Capture the cell that displays the provided text and extract its [x, y] central coordinate. 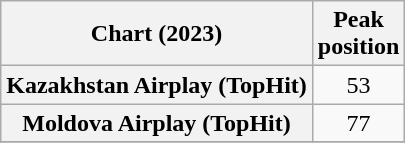
53 [358, 85]
Moldova Airplay (TopHit) [157, 123]
Peakposition [358, 34]
Chart (2023) [157, 34]
77 [358, 123]
Kazakhstan Airplay (TopHit) [157, 85]
